Output the [x, y] coordinate of the center of the cell containing the given text.  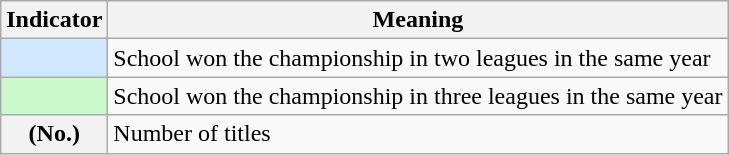
Indicator [54, 20]
School won the championship in two leagues in the same year [418, 58]
School won the championship in three leagues in the same year [418, 96]
(No.) [54, 134]
Meaning [418, 20]
Number of titles [418, 134]
